Return the [X, Y] coordinate for the center point of the cell that contains the specified text.  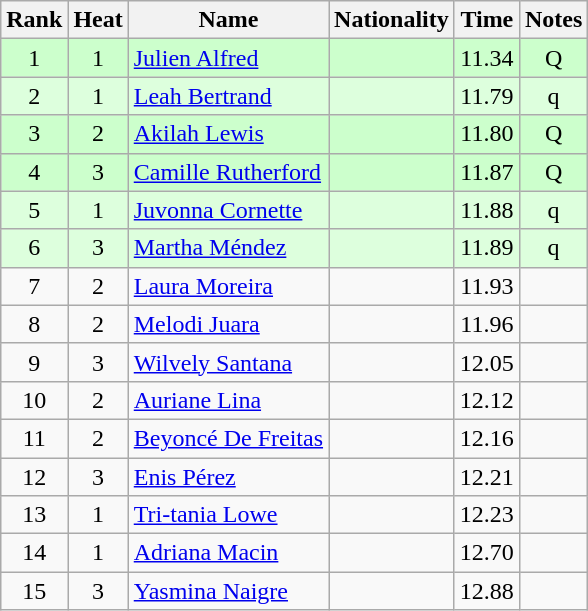
Notes [553, 20]
Adriana Macin [228, 553]
Time [486, 20]
Martha Méndez [228, 248]
11.87 [486, 172]
10 [34, 400]
12.05 [486, 362]
Heat [98, 20]
8 [34, 324]
12.23 [486, 515]
5 [34, 210]
6 [34, 248]
Laura Moreira [228, 286]
11.93 [486, 286]
11.34 [486, 58]
Leah Bertrand [228, 96]
Julien Alfred [228, 58]
12 [34, 477]
12.70 [486, 553]
Akilah Lewis [228, 134]
15 [34, 591]
Camille Rutherford [228, 172]
12.12 [486, 400]
Auriane Lina [228, 400]
9 [34, 362]
4 [34, 172]
11 [34, 438]
Wilvely Santana [228, 362]
14 [34, 553]
Name [228, 20]
Yasmina Naigre [228, 591]
11.89 [486, 248]
13 [34, 515]
Nationality [392, 20]
Juvonna Cornette [228, 210]
12.88 [486, 591]
12.16 [486, 438]
7 [34, 286]
Melodi Juara [228, 324]
11.80 [486, 134]
Beyoncé De Freitas [228, 438]
12.21 [486, 477]
11.96 [486, 324]
Enis Pérez [228, 477]
11.79 [486, 96]
Rank [34, 20]
Tri-tania Lowe [228, 515]
11.88 [486, 210]
